Determine the [x, y] coordinate at the center of the cell enclosing the given text.  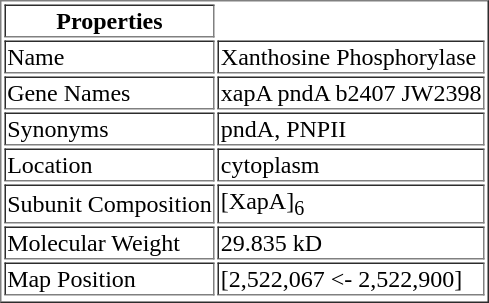
Map Position [110, 280]
xapA pndA b2407 JW2398 [352, 92]
Name [110, 56]
Synonyms [110, 128]
Location [110, 164]
Properties [110, 20]
Gene Names [110, 92]
[2,522,067 <- 2,522,900] [352, 280]
pndA, PNPII [352, 128]
[XapA]6 [352, 204]
Subunit Composition [110, 204]
cytoplasm [352, 164]
Molecular Weight [110, 244]
29.835 kD [352, 244]
Xanthosine Phosphorylase [352, 56]
